For the text-containing cell, return its midpoint in (X, Y) coordinate format. 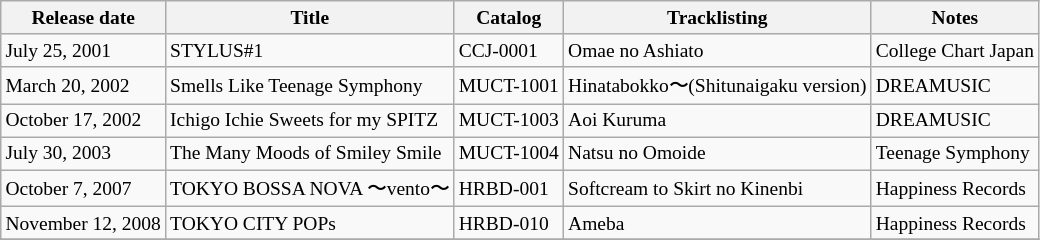
Ichigo Ichie Sweets for my SPITZ (310, 120)
STYLUS#1 (310, 50)
MUCT-1001 (508, 85)
Title (310, 18)
The Many Moods of Smiley Smile (310, 154)
Ameba (717, 222)
CCJ-0001 (508, 50)
November 12, 2008 (84, 222)
HRBD-010 (508, 222)
Teenage Symphony (954, 154)
Release date (84, 18)
HRBD-001 (508, 188)
College Chart Japan (954, 50)
July 25, 2001 (84, 50)
TOKYO CITY POPs (310, 222)
MUCT-1003 (508, 120)
March 20, 2002 (84, 85)
Smells Like Teenage Symphony (310, 85)
October 7, 2007 (84, 188)
Omae no Ashiato (717, 50)
MUCT-1004 (508, 154)
TOKYO BOSSA NOVA 〜vento〜 (310, 188)
July 30, 2003 (84, 154)
October 17, 2002 (84, 120)
Hinatabokko〜(Shitunaigaku version) (717, 85)
Tracklisting (717, 18)
Aoi Kuruma (717, 120)
Natsu no Omoide (717, 154)
Catalog (508, 18)
Softcream to Skirt no Kinenbi (717, 188)
Notes (954, 18)
